From the cell containing the given text, extract its center point as (X, Y) coordinate. 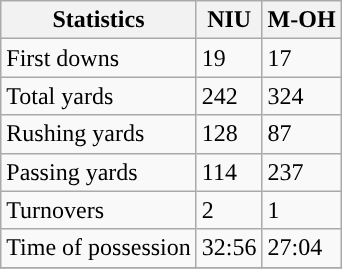
Statistics (99, 20)
128 (229, 134)
Rushing yards (99, 134)
Turnovers (99, 210)
242 (229, 96)
Time of possession (99, 248)
Passing yards (99, 172)
Total yards (99, 96)
27:04 (302, 248)
114 (229, 172)
M-OH (302, 20)
32:56 (229, 248)
NIU (229, 20)
324 (302, 96)
17 (302, 58)
87 (302, 134)
19 (229, 58)
2 (229, 210)
First downs (99, 58)
237 (302, 172)
1 (302, 210)
